Locate the cell with the specified text and output its [X, Y] center coordinate. 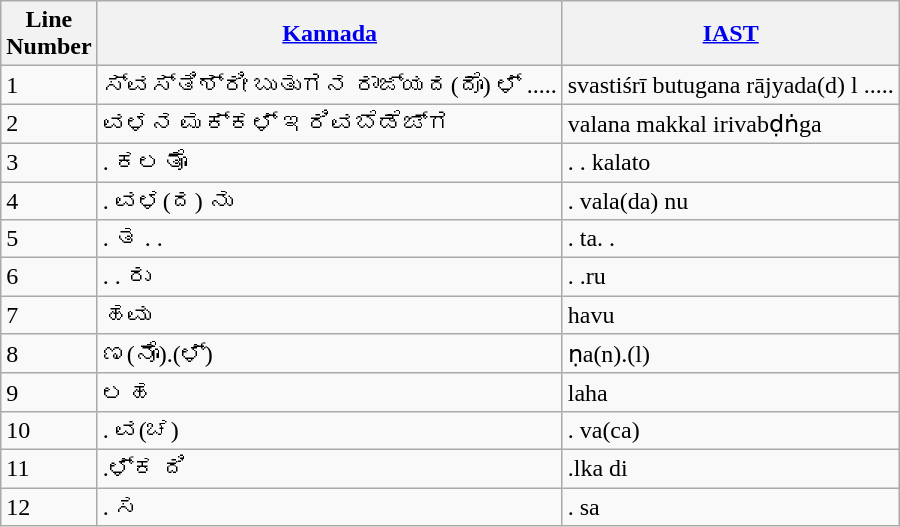
. va(ca) [730, 430]
10 [49, 430]
valana makkal irivabḍṅga [730, 124]
2 [49, 124]
Kannada [330, 34]
. ಸ [330, 507]
6 [49, 277]
11 [49, 468]
3 [49, 162]
havu [730, 315]
1 [49, 85]
svastiśrī butugana rājyada(d) l ..... [730, 85]
. ಕಲತೊ [330, 162]
. ತ . . [330, 239]
IAST [730, 34]
ṇa(n).(l) [730, 354]
. sa [730, 507]
12 [49, 507]
5 [49, 239]
.lka di [730, 468]
.ಳ್ಕ ದಿ [330, 468]
laha [730, 392]
. .ru [730, 277]
ಣ(ನೊ).(ಳ್) [330, 354]
4 [49, 201]
. . kalato [730, 162]
7 [49, 315]
ಲಹ [330, 392]
8 [49, 354]
ವಳನ ಮಕ್ಕಳ್ ಇರಿವಬೆಡೆಙ್ಗ [330, 124]
. ವಳ(ದ) ನು [330, 201]
ಹವು [330, 315]
LineNumber [49, 34]
. ವ(ಚ) [330, 430]
. ta. . [730, 239]
. . ರು [330, 277]
9 [49, 392]
ಸ್ವಸ್ತಿಶ್ರೀ ಬುತುಗನ ರಾಜ್ಯದ(ದೊ) ಳ್ ..... [330, 85]
. vala(da) nu [730, 201]
